Return the [X, Y] coordinate for the center point of the cell that contains the specified text.  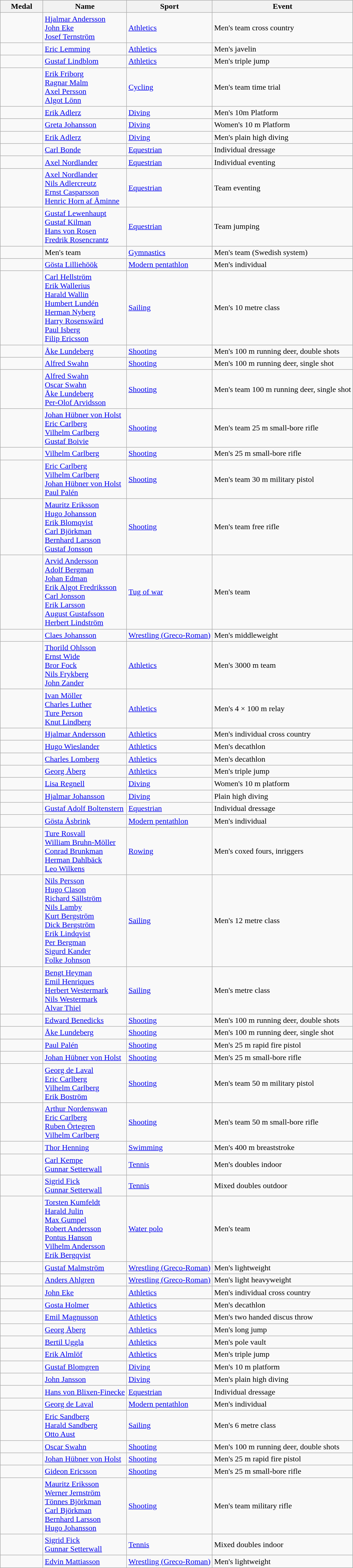
Men's team 30 m military pistol [283, 479]
Gustaf Adolf Boltenstern [85, 809]
Men's team 100 m running deer, single shot [283, 389]
Men's metre class [283, 990]
Men's 6 metre class [283, 1425]
Hjalmar Andersson [85, 734]
Rowing [170, 851]
Men's doubles indoor [283, 1164]
Men's team (Swedish system) [283, 252]
Team jumping [283, 226]
Eric SandbergHarald SandbergOtto Aust [85, 1425]
Lisa Regnell [85, 784]
Paul Palén [85, 1045]
Eric CarlbergVilhelm CarlbergJohan Hübner von HolstPaul Palén [85, 479]
Gösta Lilliehöök [85, 265]
Bertil Uggla [85, 1342]
Gustaf Blomgren [85, 1367]
Mauritz ErikssonWerner JernströmTönnes BjörkmanCarl BjörkmanBernhard LarssonHugo Johansson [85, 1506]
Men's team free rifle [283, 527]
Mixed doubles indoor [283, 1545]
Men's team 25 m small-bore rifle [283, 428]
Water polo [170, 1229]
Gideon Ericsson [85, 1471]
Arvid AnderssonAdolf BergmanJohan EdmanErik Algot FredrikssonCarl JonssonErik LarssonAugust GustafssonHerbert Lindström [85, 592]
Carl HellströmErik WalleriusHarald WallinHumbert LundénHerman NybergHarry RosenswärdPaul IsbergFilip Ericsson [85, 308]
Tug of war [170, 592]
Men's long jump [283, 1330]
Carl KempeGunnar Setterwall [85, 1164]
Alfred SwahnOscar SwahnÅke LundebergPer-Olof Arvidsson [85, 389]
Men's 12 metre class [283, 921]
Gosta Holmer [85, 1305]
Men's middleweight [283, 635]
Men's pole vault [283, 1342]
Erik Almlöf [85, 1354]
Men's 10 metre class [283, 308]
Gymnastics [170, 252]
Men's 400 m breaststroke [283, 1147]
Eric Lemming [85, 49]
Ivan MöllerCharles LutherTure PersonKnut Lindberg [85, 708]
Men's javelin [283, 49]
Gustaf Malmström [85, 1268]
Ture RosvallWilliam Bruhn-MöllerConrad BrunkmanHerman DahlbäckLeo Wilkens [85, 851]
Men's two handed discus throw [283, 1317]
Thorild OhlssonErnst WideBror FockNils FrykbergJohn Zander [85, 665]
Greta Johansson [85, 125]
Charles Lomberg [85, 759]
Gustaf Lindblom [85, 61]
Men's 10 m platform [283, 1367]
Emil Magnusson [85, 1317]
Carl Bonde [85, 150]
Women's 10 m platform [283, 784]
Hjalmar AnderssonJohn EkeJosef Ternström [85, 28]
Men's team military rifle [283, 1506]
Mauritz ErikssonHugo JohanssonErik BlomqvistCarl BjörkmanBernhard LarssonGustaf Jonsson [85, 527]
Medal [22, 7]
Event [283, 7]
Men's coxed fours, inriggers [283, 851]
Cycling [170, 87]
Johan Hübner von HolstEric CarlbergVilhelm CarlbergGustaf Boivie [85, 428]
Plain high diving [283, 796]
Axel NordlanderNils AdlercreutzErnst CasparssonHenric Horn af Åminne [85, 188]
Claes Johansson [85, 635]
Oscar Swahn [85, 1447]
Team eventing [283, 188]
John Jansson [85, 1379]
Georg de LavalEric CarlbergVilhelm CarlbergErik Boström [85, 1083]
Alfred Swahn [85, 364]
Hans von Blixen-Finecke [85, 1392]
Men's team 50 m small-bore rifle [283, 1122]
Sport [170, 7]
Thor Henning [85, 1147]
Torsten KumfeldtHarald JulinMax GumpelRobert AnderssonPontus HansonVilhelm AnderssonErik Bergqvist [85, 1229]
Nils PerssonHugo ClasonRichard SällströmNils LambyKurt BergströmDick BergströmErik LindqvistPer BergmanSigurd KanderFolke Johnson [85, 921]
Men's 10m Platform [283, 112]
John Eke [85, 1292]
Women's 10 m Platform [283, 125]
Georg de Laval [85, 1404]
Mixed doubles outdoor [283, 1186]
Men's team cross country [283, 28]
Men's team time trial [283, 87]
Individual eventing [283, 162]
Anders Ahlgren [85, 1280]
Men's 4 × 100 m relay [283, 708]
Gösta Åsbrink [85, 821]
Men's team 50 m military pistol [283, 1083]
Edvin Mattiasson [85, 1561]
Hjalmar Johansson [85, 796]
Bengt HeymanEmil HenriquesHerbert WestermarkNils WestermarkAlvar Thiel [85, 990]
Swimming [170, 1147]
Gustaf LewenhauptGustaf KilmanHans von RosenFredrik Rosencrantz [85, 226]
Men's light heavyweight [283, 1280]
Edward Benedicks [85, 1020]
Axel Nordlander [85, 162]
Erik FriborgRagnar MalmAxel PerssonAlgot Lönn [85, 87]
Arthur NordenswanEric CarlbergRuben ÖrtegrenVilhelm Carlberg [85, 1122]
Vilhelm Carlberg [85, 454]
Name [85, 7]
Men's 3000 m team [283, 665]
Hugo Wieslander [85, 746]
